Determine the [X, Y] coordinate at the center of the cell enclosing the given text.  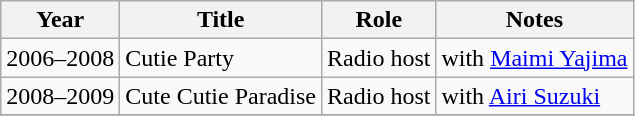
with Maimi Yajima [534, 58]
with Airi Suzuki [534, 96]
Notes [534, 20]
2008–2009 [60, 96]
Year [60, 20]
2006–2008 [60, 58]
Cute Cutie Paradise [221, 96]
Role [379, 20]
Cutie Party [221, 58]
Title [221, 20]
